Return the [x, y] coordinate for the center point of the cell that contains the specified text.  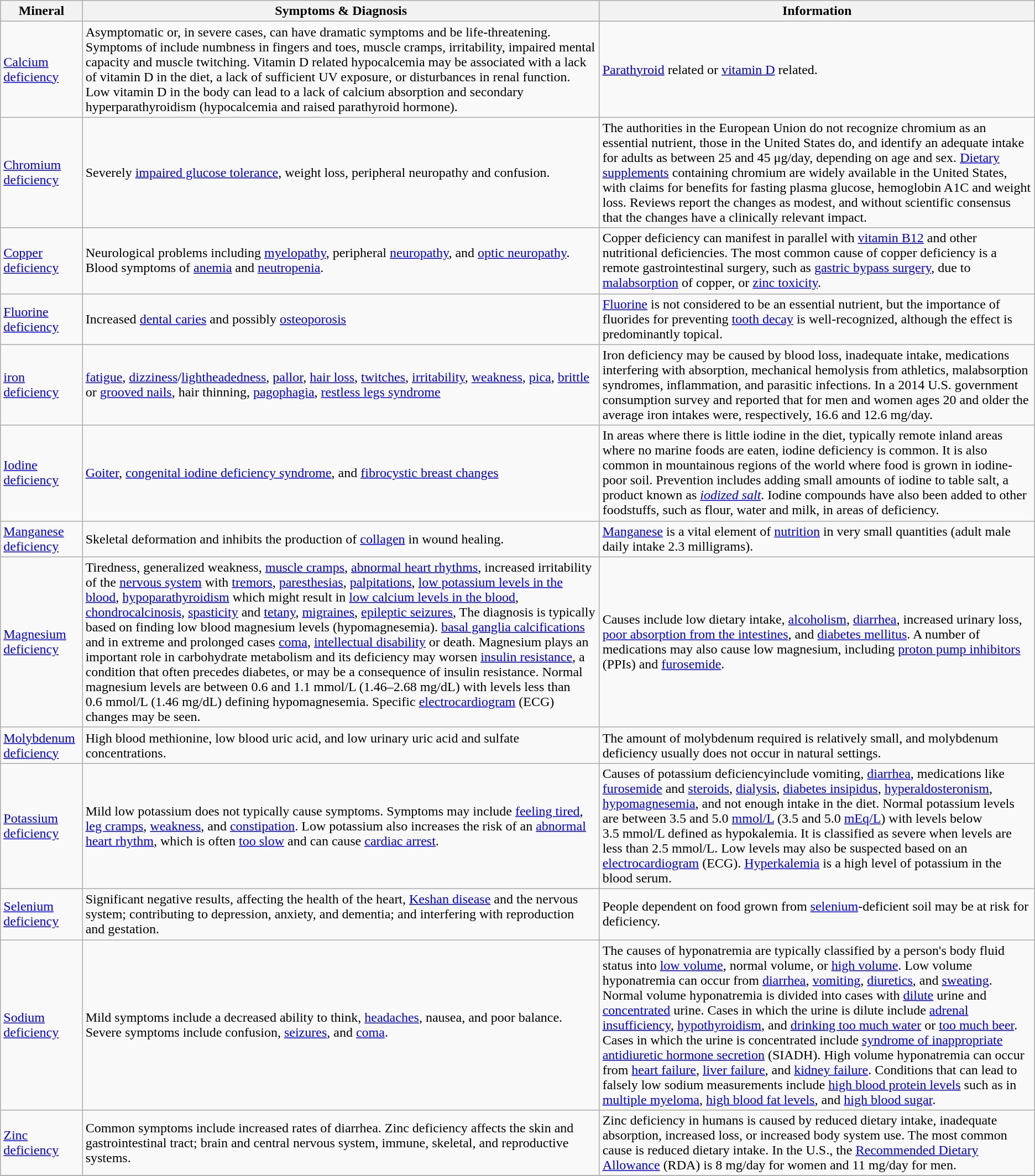
Iodine deficiency [41, 473]
Skeletal deformation and inhibits the production of collagen in wound healing. [341, 539]
Manganese is a vital element of nutrition in very small quantities (adult male daily intake 2.3 milligrams). [817, 539]
Mild symptoms include a decreased ability to think, headaches, nausea, and poor balance. Severe symptoms include confusion, seizures, and coma. [341, 1025]
The amount of molybdenum required is relatively small, and molybdenum deficiency usually does not occur in natural settings. [817, 745]
Copper deficiency [41, 261]
Neurological problems including myelopathy, peripheral neuropathy, and optic neuropathy. Blood symptoms of anemia and neutropenia. [341, 261]
Symptoms & Diagnosis [341, 11]
Potassium deficiency [41, 826]
Manganese deficiency [41, 539]
People dependent on food grown from selenium-deficient soil may be at risk for deficiency. [817, 914]
High blood methionine, low blood uric acid, and low urinary uric acid and sulfate concentrations. [341, 745]
Selenium deficiency [41, 914]
Fluorine deficiency [41, 319]
Sodium deficiency [41, 1025]
Goiter, congenital iodine deficiency syndrome, and fibrocystic breast changes [341, 473]
Zinc deficiency [41, 1143]
Mineral [41, 11]
Molybdenum deficiency [41, 745]
Chromium deficiency [41, 173]
Severely impaired glucose tolerance, weight loss, peripheral neuropathy and confusion. [341, 173]
Increased dental caries and possibly osteoporosis [341, 319]
Magnesium deficiency [41, 642]
Calcium deficiency [41, 70]
Parathyroid related or vitamin D related. [817, 70]
iron deficiency [41, 385]
Information [817, 11]
